Scan for the cell matching the given text and deliver its (X, Y) coordinate at center. 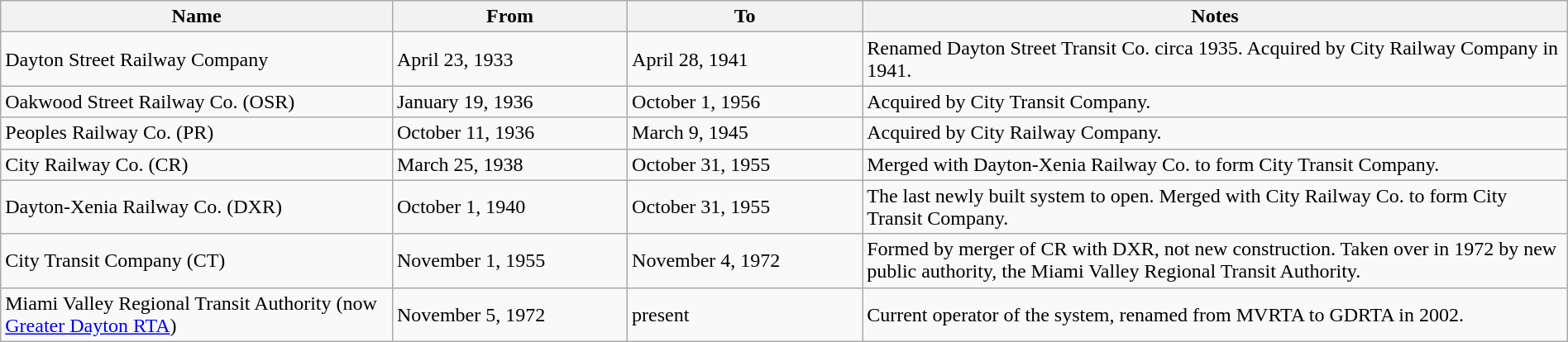
Merged with Dayton-Xenia Railway Co. to form City Transit Company. (1216, 164)
City Transit Company (CT) (197, 261)
Name (197, 17)
Notes (1216, 17)
November 4, 1972 (745, 261)
From (509, 17)
Acquired by City Railway Company. (1216, 133)
October 11, 1936 (509, 133)
Dayton Street Railway Company (197, 59)
Renamed Dayton Street Transit Co. circa 1935. Acquired by City Railway Company in 1941. (1216, 59)
The last newly built system to open. Merged with City Railway Co. to form City Transit Company. (1216, 207)
November 5, 1972 (509, 314)
April 28, 1941 (745, 59)
March 25, 1938 (509, 164)
April 23, 1933 (509, 59)
October 1, 1956 (745, 102)
Current operator of the system, renamed from MVRTA to GDRTA in 2002. (1216, 314)
To (745, 17)
Formed by merger of CR with DXR, not new construction. Taken over in 1972 by new public authority, the Miami Valley Regional Transit Authority. (1216, 261)
Miami Valley Regional Transit Authority (now Greater Dayton RTA) (197, 314)
October 1, 1940 (509, 207)
Oakwood Street Railway Co. (OSR) (197, 102)
present (745, 314)
January 19, 1936 (509, 102)
March 9, 1945 (745, 133)
Peoples Railway Co. (PR) (197, 133)
November 1, 1955 (509, 261)
City Railway Co. (CR) (197, 164)
Acquired by City Transit Company. (1216, 102)
Dayton-Xenia Railway Co. (DXR) (197, 207)
